From the cell containing the given text, extract its center point as [X, Y] coordinate. 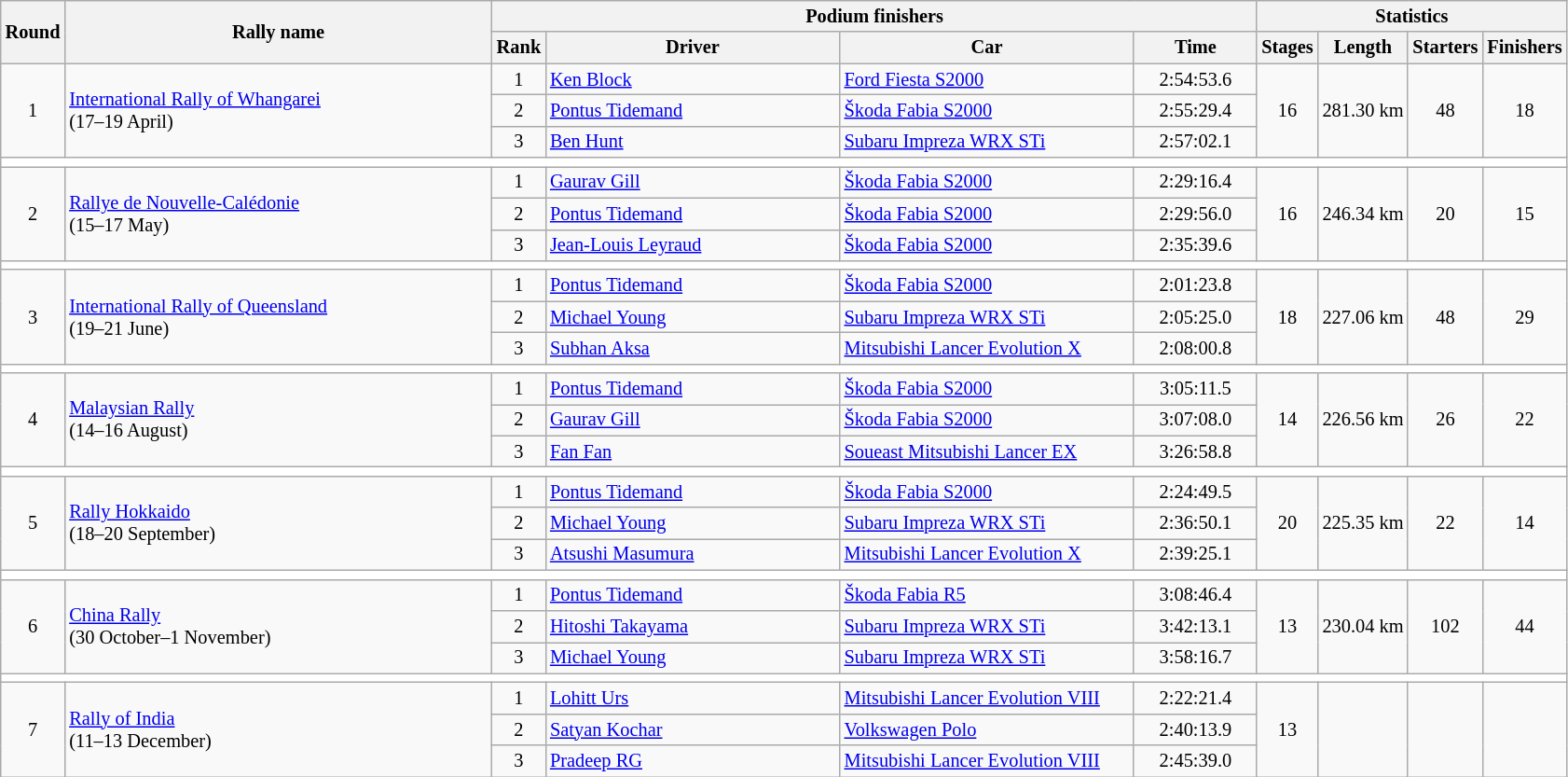
Podium finishers [874, 16]
3:42:13.1 [1195, 626]
3:26:58.8 [1195, 451]
230.04 km [1363, 627]
Ford Fiesta S2000 [987, 79]
226.56 km [1363, 420]
Car [987, 48]
2:36:50.1 [1195, 523]
Stages [1286, 48]
Ben Hunt [693, 142]
Škoda Fabia R5 [987, 595]
2:24:49.5 [1195, 492]
Time [1195, 48]
225.35 km [1363, 522]
44 [1524, 627]
Hitoshi Takayama [693, 626]
7 [34, 729]
3:05:11.5 [1195, 389]
Ken Block [693, 79]
2:05:25.0 [1195, 317]
2:45:39.0 [1195, 761]
227.06 km [1363, 317]
Length [1363, 48]
2:57:02.1 [1195, 142]
2:29:56.0 [1195, 214]
Malaysian Rally(14–16 August) [278, 420]
Lohitt Urs [693, 698]
2:01:23.8 [1195, 285]
29 [1524, 317]
2:08:00.8 [1195, 348]
Round [34, 32]
Subhan Aksa [693, 348]
246.34 km [1363, 213]
International Rally of Queensland(19–21 June) [278, 317]
Pradeep RG [693, 761]
6 [34, 627]
Statistics [1411, 16]
5 [34, 522]
3:07:08.0 [1195, 420]
Rally of India(11–13 December) [278, 729]
3:08:46.4 [1195, 595]
Starters [1445, 48]
Atsushi Masumura [693, 554]
26 [1445, 420]
Rally name [278, 32]
Finishers [1524, 48]
Fan Fan [693, 451]
Rally Hokkaido(18–20 September) [278, 522]
2:39:25.1 [1195, 554]
2:54:53.6 [1195, 79]
2:35:39.6 [1195, 245]
4 [34, 420]
Rank [518, 48]
2:55:29.4 [1195, 110]
15 [1524, 213]
2:29:16.4 [1195, 182]
Satyan Kochar [693, 729]
China Rally(30 October–1 November) [278, 627]
102 [1445, 627]
Soueast Mitsubishi Lancer EX [987, 451]
3:58:16.7 [1195, 658]
Rallye de Nouvelle-Calédonie(15–17 May) [278, 213]
Driver [693, 48]
Jean-Louis Leyraud [693, 245]
Volkswagen Polo [987, 729]
281.30 km [1363, 110]
2:22:21.4 [1195, 698]
International Rally of Whangarei(17–19 April) [278, 110]
2:40:13.9 [1195, 729]
